For the text-containing cell, return its midpoint in [X, Y] coordinate format. 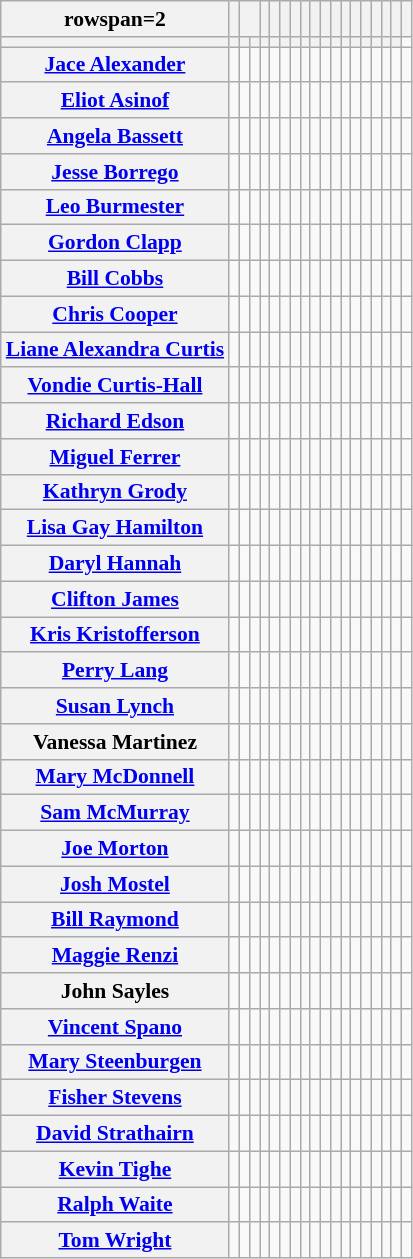
Kris Kristofferson [115, 635]
Fisher Stevens [115, 1098]
Maggie Renzi [115, 956]
Vondie Curtis-Hall [115, 386]
Bill Cobbs [115, 279]
Chris Cooper [115, 314]
Clifton James [115, 599]
Susan Lynch [115, 706]
Leo Burmester [115, 207]
Angela Bassett [115, 136]
Tom Wright [115, 1241]
Jesse Borrego [115, 172]
Perry Lang [115, 671]
Daryl Hannah [115, 564]
Joe Morton [115, 849]
rowspan=2 [115, 19]
Gordon Clapp [115, 243]
Vanessa Martinez [115, 742]
Miguel Ferrer [115, 457]
Liane Alexandra Curtis [115, 350]
Eliot Asinof [115, 101]
Josh Mostel [115, 884]
John Sayles [115, 991]
Mary McDonnell [115, 777]
Vincent Spano [115, 1027]
Jace Alexander [115, 65]
David Strathairn [115, 1134]
Sam McMurray [115, 813]
Lisa Gay Hamilton [115, 528]
Kathryn Grody [115, 492]
Mary Steenburgen [115, 1062]
Richard Edson [115, 421]
Ralph Waite [115, 1205]
Bill Raymond [115, 920]
Kevin Tighe [115, 1169]
